Return the [X, Y] coordinate for the center point of the cell that contains the specified text.  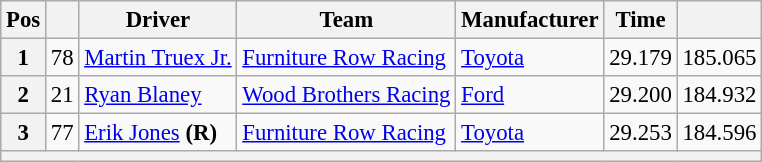
78 [62, 58]
3 [24, 133]
21 [62, 95]
Time [640, 20]
185.065 [720, 58]
Pos [24, 20]
Martin Truex Jr. [158, 58]
Ryan Blaney [158, 95]
Driver [158, 20]
Erik Jones (R) [158, 133]
Team [346, 20]
Manufacturer [530, 20]
2 [24, 95]
29.253 [640, 133]
Ford [530, 95]
29.179 [640, 58]
77 [62, 133]
Wood Brothers Racing [346, 95]
1 [24, 58]
184.932 [720, 95]
29.200 [640, 95]
184.596 [720, 133]
